Locate the cell with the specified text and output its (x, y) center coordinate. 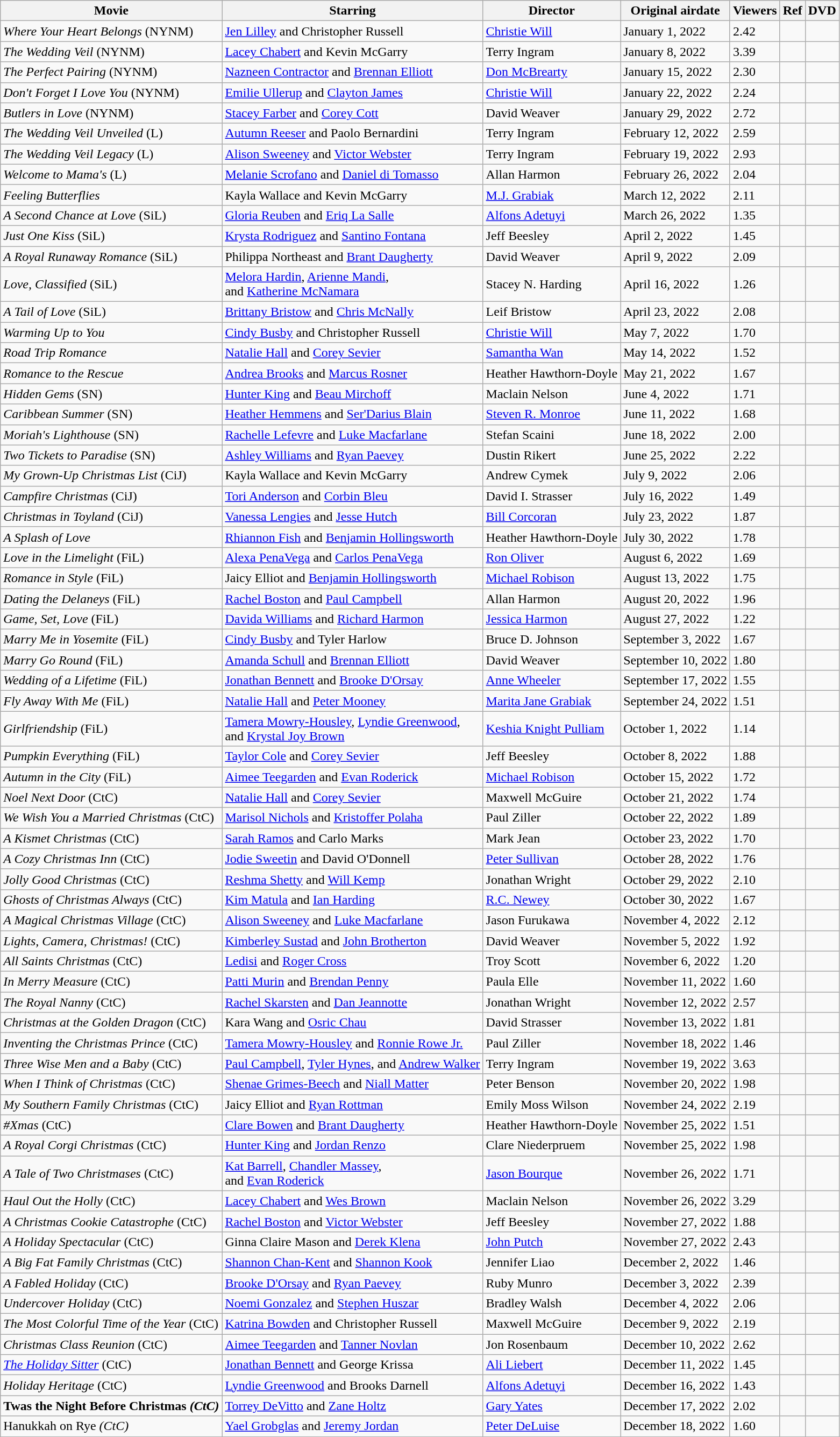
A Royal Runaway Romance (SiL) (111, 257)
Andrew Cymek (552, 476)
Philippa Northeast and Brant Daugherty (353, 257)
October 15, 2022 (675, 777)
Shenae Grimes-Beech and Niall Matter (353, 1084)
1.75 (755, 578)
Ali Liebert (552, 1365)
Stacey N. Harding (552, 284)
Wedding of a Lifetime (FiL) (111, 681)
January 29, 2022 (675, 113)
September 10, 2022 (675, 660)
1.26 (755, 284)
Two Tickets to Paradise (SN) (111, 455)
September 3, 2022 (675, 640)
A Cozy Christmas Inn (CtC) (111, 859)
May 21, 2022 (675, 373)
Emily Moss Wilson (552, 1105)
Natalie Hall and Peter Mooney (353, 701)
Yael Grobglas and Jeremy Jordan (353, 1426)
Feeling Butterflies (111, 195)
Cindy Busby and Christopher Russell (353, 332)
November 18, 2022 (675, 1043)
Keshia Knight Pulliam (552, 728)
1.81 (755, 1023)
July 23, 2022 (675, 516)
Caribbean Summer (SN) (111, 414)
March 26, 2022 (675, 215)
Taylor Cole and Corey Sevier (353, 756)
December 2, 2022 (675, 1262)
We Wish You a Married Christmas (CtC) (111, 818)
Paula Elle (552, 982)
August 27, 2022 (675, 619)
Christmas in Toyland (CiJ) (111, 516)
The Wedding Veil Legacy (L) (111, 154)
Ron Oliver (552, 557)
December 18, 2022 (675, 1426)
The Royal Nanny (CtC) (111, 1002)
Ashley Williams and Ryan Paevey (353, 455)
Jolly Good Christmas (CtC) (111, 879)
Aimee Teegarden and Tanner Novlan (353, 1344)
June 25, 2022 (675, 455)
January 8, 2022 (675, 52)
Leif Bristow (552, 312)
A Tale of Two Christmases (CtC) (111, 1173)
Clare Niederpruem (552, 1145)
2.93 (755, 154)
Jonathan Bennett and Brooke D'Orsay (353, 681)
1.22 (755, 619)
Torrey DeVitto and Zane Holtz (353, 1406)
2.72 (755, 113)
Warming Up to You (111, 332)
Bill Corcoran (552, 516)
Rhiannon Fish and Benjamin Hollingsworth (353, 537)
1.78 (755, 537)
Melora Hardin, Arienne Mandi, and Katherine McNamara (353, 284)
Steven R. Monroe (552, 414)
Kim Matula and Ian Harding (353, 900)
Viewers (755, 11)
Jason Bourque (552, 1173)
May 14, 2022 (675, 353)
March 12, 2022 (675, 195)
2.11 (755, 195)
Peter Sullivan (552, 859)
August 20, 2022 (675, 599)
November 11, 2022 (675, 982)
Director (552, 11)
April 16, 2022 (675, 284)
1.35 (755, 215)
My Southern Family Christmas (CtC) (111, 1105)
Shannon Chan-Kent and Shannon Kook (353, 1262)
Just One Kiss (SiL) (111, 236)
Marry Me in Yosemite (FiL) (111, 640)
Bradley Walsh (552, 1304)
2.22 (755, 455)
Welcome to Mama's (L) (111, 174)
1.68 (755, 414)
Heather Hemmens and Ser'Darius Blain (353, 414)
Kat Barrell, Chandler Massey, and Evan Roderick (353, 1173)
1.92 (755, 941)
October 29, 2022 (675, 879)
Hanukkah on Rye (CtC) (111, 1426)
Moriah's Lighthouse (SN) (111, 435)
Starring (353, 11)
Autumn in the City (FiL) (111, 777)
Ruby Munro (552, 1283)
1.89 (755, 818)
May 7, 2022 (675, 332)
Marisol Nichols and Kristoffer Polaha (353, 818)
Alexa PenaVega and Carlos PenaVega (353, 557)
A Tail of Love (SiL) (111, 312)
July 30, 2022 (675, 537)
3.63 (755, 1064)
David I. Strasser (552, 496)
November 13, 2022 (675, 1023)
November 6, 2022 (675, 961)
Emilie Ullerup and Clayton James (353, 93)
Fly Away With Me (FiL) (111, 701)
Dating the Delaneys (FiL) (111, 599)
Melanie Scrofano and Daniel di Tomasso (353, 174)
John Putch (552, 1242)
1.87 (755, 516)
November 5, 2022 (675, 941)
1.69 (755, 557)
October 23, 2022 (675, 838)
When I Think of Christmas (CtC) (111, 1084)
1.72 (755, 777)
Troy Scott (552, 961)
2.00 (755, 435)
1.14 (755, 728)
1.49 (755, 496)
January 1, 2022 (675, 31)
Twas the Night Before Christmas (CtC) (111, 1406)
Mark Jean (552, 838)
Haul Out the Holly (CtC) (111, 1201)
Don't Forget I Love You (NYNM) (111, 93)
2.30 (755, 72)
2.59 (755, 133)
Romance in Style (FiL) (111, 578)
Three Wise Men and a Baby (CtC) (111, 1064)
Nazneen Contractor and Brennan Elliott (353, 72)
June 4, 2022 (675, 394)
David Strasser (552, 1023)
October 8, 2022 (675, 756)
Tamera Mowry-Housley, Lyndie Greenwood, and Krystal Joy Brown (353, 728)
June 11, 2022 (675, 414)
Hunter King and Jordan Renzo (353, 1145)
September 24, 2022 (675, 701)
1.43 (755, 1385)
November 19, 2022 (675, 1064)
The Most Colorful Time of the Year (CtC) (111, 1324)
1.80 (755, 660)
Lyndie Greenwood and Brooks Darnell (353, 1385)
Inventing the Christmas Prince (CtC) (111, 1043)
January 15, 2022 (675, 72)
Hunter King and Beau Mirchoff (353, 394)
Peter DeLuise (552, 1426)
Ledisi and Roger Cross (353, 961)
December 9, 2022 (675, 1324)
February 26, 2022 (675, 174)
Autumn Reeser and Paolo Bernardini (353, 133)
2.42 (755, 31)
In Merry Measure (CtC) (111, 982)
Don McBrearty (552, 72)
November 24, 2022 (675, 1105)
Kara Wang and Osric Chau (353, 1023)
Campfire Christmas (CiJ) (111, 496)
2.08 (755, 312)
Butlers in Love (NYNM) (111, 113)
Andrea Brooks and Marcus Rosner (353, 373)
February 19, 2022 (675, 154)
December 4, 2022 (675, 1304)
Amanda Schull and Brennan Elliott (353, 660)
Jen Lilley and Christopher Russell (353, 31)
Noemi Gonzalez and Stephen Huszar (353, 1304)
The Perfect Pairing (NYNM) (111, 72)
A Christmas Cookie Catastrophe (CtC) (111, 1221)
My Grown-Up Christmas List (CiJ) (111, 476)
October 1, 2022 (675, 728)
Ginna Claire Mason and Derek Klena (353, 1242)
Love, Classified (SiL) (111, 284)
A Second Chance at Love (SiL) (111, 215)
Love in the Limelight (FiL) (111, 557)
A Magical Christmas Village (CtC) (111, 920)
Jon Rosenbaum (552, 1344)
Rachel Boston and Victor Webster (353, 1221)
Christmas Class Reunion (CtC) (111, 1344)
July 9, 2022 (675, 476)
The Wedding Veil (NYNM) (111, 52)
2.39 (755, 1283)
Sarah Ramos and Carlo Marks (353, 838)
Christmas at the Golden Dragon (CtC) (111, 1023)
Lacey Chabert and Kevin McGarry (353, 52)
Game, Set, Love (FiL) (111, 619)
2.02 (755, 1406)
Jaicy Elliot and Benjamin Hollingsworth (353, 578)
October 30, 2022 (675, 900)
January 22, 2022 (675, 93)
Davida Williams and Richard Harmon (353, 619)
Marry Go Round (FiL) (111, 660)
December 17, 2022 (675, 1406)
Where Your Heart Belongs (NYNM) (111, 31)
Jason Furukawa (552, 920)
Dustin Rikert (552, 455)
Road Trip Romance (111, 353)
2.04 (755, 174)
Vanessa Lengies and Jesse Hutch (353, 516)
Jennifer Liao (552, 1262)
August 6, 2022 (675, 557)
Kimberley Sustad and John Brotherton (353, 941)
Tori Anderson and Corbin Bleu (353, 496)
3.29 (755, 1201)
Movie (111, 11)
Reshma Shetty and Will Kemp (353, 879)
August 13, 2022 (675, 578)
Krysta Rodriguez and Santino Fontana (353, 236)
February 12, 2022 (675, 133)
Jodie Sweetin and David O'Donnell (353, 859)
The Wedding Veil Unveiled (L) (111, 133)
Samantha Wan (552, 353)
October 28, 2022 (675, 859)
2.62 (755, 1344)
A Royal Corgi Christmas (CtC) (111, 1145)
1.96 (755, 599)
1.74 (755, 797)
Cindy Busby and Tyler Harlow (353, 640)
Aimee Teegarden and Evan Roderick (353, 777)
Rachelle Lefevre and Luke Macfarlane (353, 435)
October 21, 2022 (675, 797)
Stefan Scaini (552, 435)
2.12 (755, 920)
2.10 (755, 879)
December 16, 2022 (675, 1385)
Tamera Mowry-Housley and Ronnie Rowe Jr. (353, 1043)
November 4, 2022 (675, 920)
A Splash of Love (111, 537)
Brooke D'Orsay and Ryan Paevey (353, 1283)
DVD (822, 11)
Gloria Reuben and Eriq La Salle (353, 215)
Gary Yates (552, 1406)
Anne Wheeler (552, 681)
Rachel Boston and Paul Campbell (353, 599)
Lights, Camera, Christmas! (CtC) (111, 941)
December 11, 2022 (675, 1365)
Girlfriendship (FiL) (111, 728)
Holiday Heritage (CtC) (111, 1385)
The Holiday Sitter (CtC) (111, 1365)
Jaicy Elliot and Ryan Rottman (353, 1105)
M.J. Grabiak (552, 195)
Hidden Gems (SN) (111, 394)
Pumpkin Everything (FiL) (111, 756)
1.20 (755, 961)
Katrina Bowden and Christopher Russell (353, 1324)
Ref (793, 11)
A Kismet Christmas (CtC) (111, 838)
Noel Next Door (CtC) (111, 797)
Peter Benson (552, 1084)
Ghosts of Christmas Always (CtC) (111, 900)
Brittany Bristow and Chris McNally (353, 312)
April 23, 2022 (675, 312)
Alison Sweeney and Victor Webster (353, 154)
2.43 (755, 1242)
Jonathan Bennett and George Krissa (353, 1365)
Rachel Skarsten and Dan Jeannotte (353, 1002)
3.39 (755, 52)
April 2, 2022 (675, 236)
Bruce D. Johnson (552, 640)
November 12, 2022 (675, 1002)
Jessica Harmon (552, 619)
A Fabled Holiday (CtC) (111, 1283)
Lacey Chabert and Wes Brown (353, 1201)
Marita Jane Grabiak (552, 701)
December 3, 2022 (675, 1283)
Undercover Holiday (CtC) (111, 1304)
2.24 (755, 93)
1.52 (755, 353)
All Saints Christmas (CtC) (111, 961)
July 16, 2022 (675, 496)
Stacey Farber and Corey Cott (353, 113)
June 18, 2022 (675, 435)
Paul Campbell, Tyler Hynes, and Andrew Walker (353, 1064)
November 20, 2022 (675, 1084)
1.76 (755, 859)
A Big Fat Family Christmas (CtC) (111, 1262)
Original airdate (675, 11)
April 9, 2022 (675, 257)
1.55 (755, 681)
Romance to the Rescue (111, 373)
A Holiday Spectacular (CtC) (111, 1242)
September 17, 2022 (675, 681)
R.C. Newey (552, 900)
2.57 (755, 1002)
Clare Bowen and Brant Daugherty (353, 1125)
2.09 (755, 257)
Patti Murin and Brendan Penny (353, 982)
#Xmas (CtC) (111, 1125)
Alison Sweeney and Luke Macfarlane (353, 920)
October 22, 2022 (675, 818)
December 10, 2022 (675, 1344)
